Identify which cell holds the provided text, then report its (x, y) central coordinate. 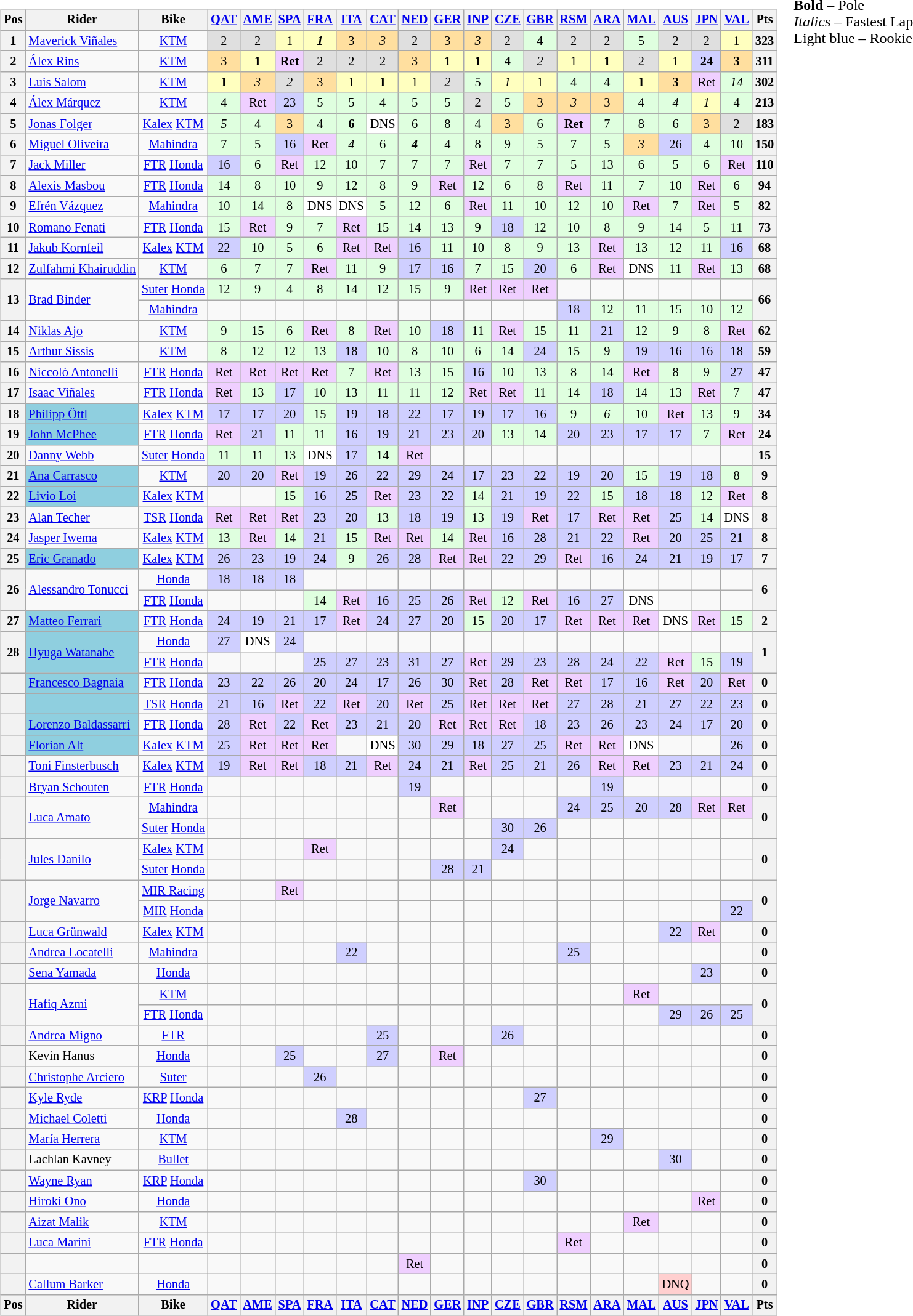
34 (765, 414)
Jules Danilo (82, 860)
Hafiq Azmi (82, 1004)
Danny Webb (82, 455)
Lorenzo Baldassarri (82, 725)
Wayne Ryan (82, 1181)
Luca Marini (82, 1243)
Maverick Viñales (82, 41)
66 (765, 299)
59 (765, 352)
Brad Binder (82, 299)
Sena Yamada (82, 974)
Jack Miller (82, 165)
Eric Granado (82, 559)
Suter (173, 1077)
Callum Barker (82, 1285)
Jorge Navarro (82, 900)
Michael Coletti (82, 1118)
Hiroki Ono (82, 1201)
Jakub Kornfeil (82, 248)
DNQ (676, 1285)
Jonas Folger (82, 124)
Álex Márquez (82, 103)
Álex Rins (82, 62)
73 (765, 227)
323 (765, 41)
Niklas Ajo (82, 331)
Alessandro Tonucci (82, 590)
Kevin Hanus (82, 1056)
94 (765, 186)
Luca Grünwald (82, 932)
Bryan Schouten (82, 787)
183 (765, 124)
Luca Amato (82, 818)
María Herrera (82, 1139)
Toni Finsterbusch (82, 766)
Hyuga Watanabe (82, 652)
Lachlan Kavney (82, 1160)
150 (765, 145)
31 (415, 663)
Efrén Vázquez (82, 207)
Kyle Ryde (82, 1098)
FTR (173, 1036)
Florian Alt (82, 746)
Livio Loi (82, 497)
Francesco Bagnaia (82, 684)
Isaac Viñales (82, 393)
Christophe Arciero (82, 1077)
MIR Honda (173, 911)
213 (765, 103)
Ana Carrasco (82, 476)
302 (765, 83)
Aizat Malik (82, 1222)
Romano Fenati (82, 227)
82 (765, 207)
John McPhee (82, 435)
Alan Techer (82, 517)
Alexis Masbou (82, 186)
Andrea Locatelli (82, 953)
Zulfahmi Khairuddin (82, 269)
MIR Racing (173, 890)
Jasper Iwema (82, 538)
Philipp Öttl (82, 414)
Arthur Sissis (82, 352)
Andrea Migno (82, 1036)
110 (765, 165)
Miguel Oliveira (82, 145)
Niccolò Antonelli (82, 373)
62 (765, 331)
311 (765, 62)
Bullet (173, 1160)
Matteo Ferrari (82, 621)
Luis Salom (82, 83)
